Return (X, Y) of the center of cell containing provided text 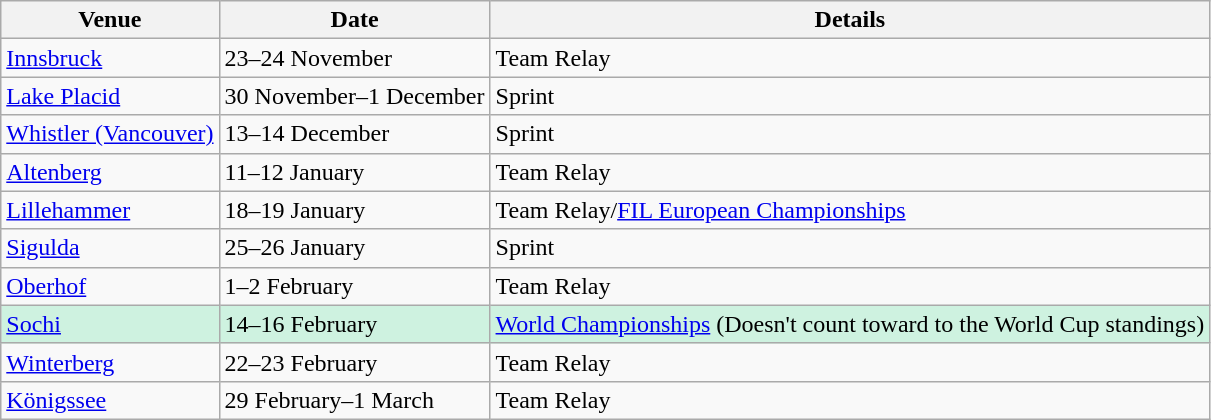
Altenberg (110, 172)
22–23 February (354, 362)
25–26 January (354, 248)
11–12 January (354, 172)
Venue (110, 20)
Team Relay/FIL European Championships (850, 210)
Oberhof (110, 286)
Winterberg (110, 362)
World Championships (Doesn't count toward to the World Cup standings) (850, 324)
30 November–1 December (354, 96)
Sigulda (110, 248)
Lillehammer (110, 210)
Whistler (Vancouver) (110, 134)
13–14 December (354, 134)
Lake Placid (110, 96)
18–19 January (354, 210)
1–2 February (354, 286)
Innsbruck (110, 58)
Date (354, 20)
14–16 February (354, 324)
23–24 November (354, 58)
Sochi (110, 324)
Details (850, 20)
Königssee (110, 400)
29 February–1 March (354, 400)
